Pinpoint the cell where the given text exists, returning its (X, Y) midpoint coordinate. 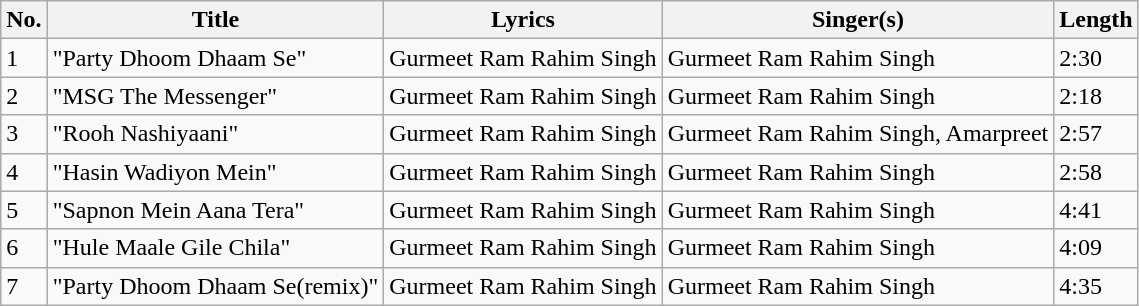
"Hasin Wadiyon Mein" (216, 172)
2 (24, 96)
7 (24, 286)
Lyrics (523, 20)
4:09 (1096, 248)
"Sapnon Mein Aana Tera" (216, 210)
2:58 (1096, 172)
"Party Dhoom Dhaam Se(remix)" (216, 286)
5 (24, 210)
1 (24, 58)
No. (24, 20)
4:41 (1096, 210)
4 (24, 172)
"Hule Maale Gile Chila" (216, 248)
Title (216, 20)
Length (1096, 20)
"MSG The Messenger" (216, 96)
2:30 (1096, 58)
"Party Dhoom Dhaam Se" (216, 58)
Gurmeet Ram Rahim Singh, Amarpreet (858, 134)
4:35 (1096, 286)
2:57 (1096, 134)
2:18 (1096, 96)
6 (24, 248)
"Rooh Nashiyaani" (216, 134)
Singer(s) (858, 20)
3 (24, 134)
